Output the (X, Y) coordinate of the center of the cell containing the given text.  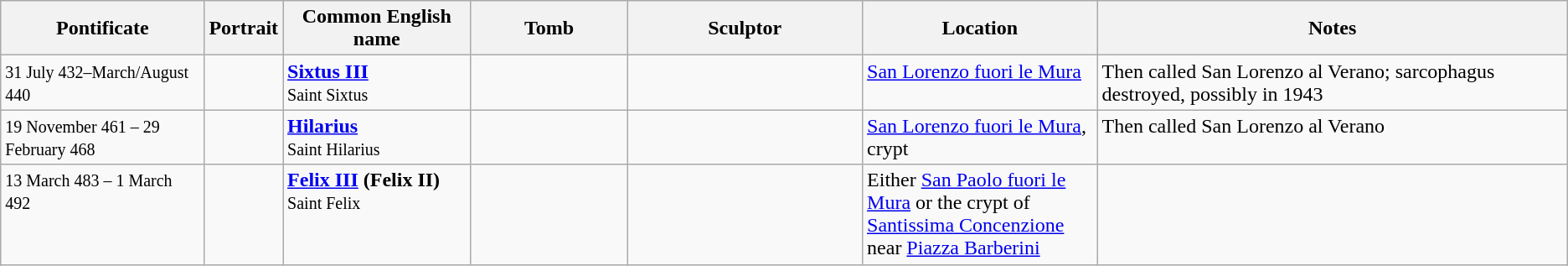
Felix III (Felix II)Saint Felix (377, 215)
13 March 483 – 1 March 492 (102, 215)
San Lorenzo fuori le Mura (980, 82)
San Lorenzo fuori le Mura, crypt (980, 138)
19 November 461 – 29 February 468 (102, 138)
Portrait (244, 29)
Sculptor (745, 29)
31 July 432–March/August 440 (102, 82)
Notes (1332, 29)
Tomb (549, 29)
Then called San Lorenzo al Verano (1332, 138)
Pontificate (102, 29)
Common English name (377, 29)
Sixtus IIISaint Sixtus (377, 82)
HilariusSaint Hilarius (377, 138)
Either San Paolo fuori le Mura or the crypt of Santissima Concenzione near Piazza Barberini (980, 215)
Location (980, 29)
Then called San Lorenzo al Verano; sarcophagus destroyed, possibly in 1943 (1332, 82)
